Return the (x, y) coordinate for the center point of the cell that contains the specified text.  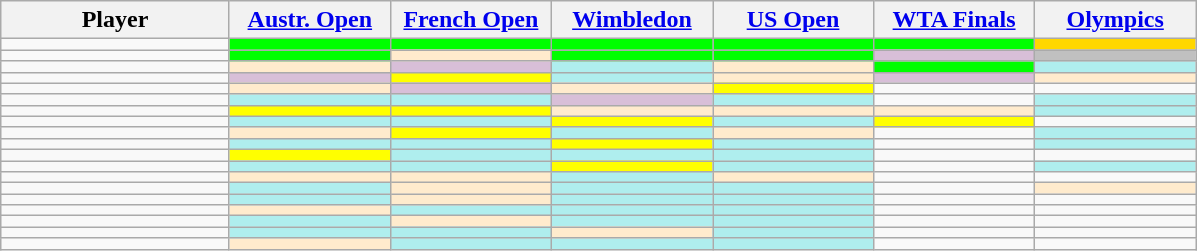
Austr. Open (310, 20)
Olympics (1116, 20)
Player (116, 20)
French Open (470, 20)
WTA Finals (954, 20)
Wimbledon (632, 20)
US Open (792, 20)
